Scan for the cell matching the given text and deliver its [X, Y] coordinate at center. 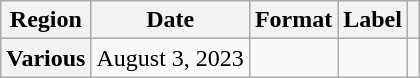
Date [170, 20]
Various [46, 58]
Format [293, 20]
Region [46, 20]
Label [373, 20]
August 3, 2023 [170, 58]
